Pinpoint the cell where the given text exists, returning its [x, y] midpoint coordinate. 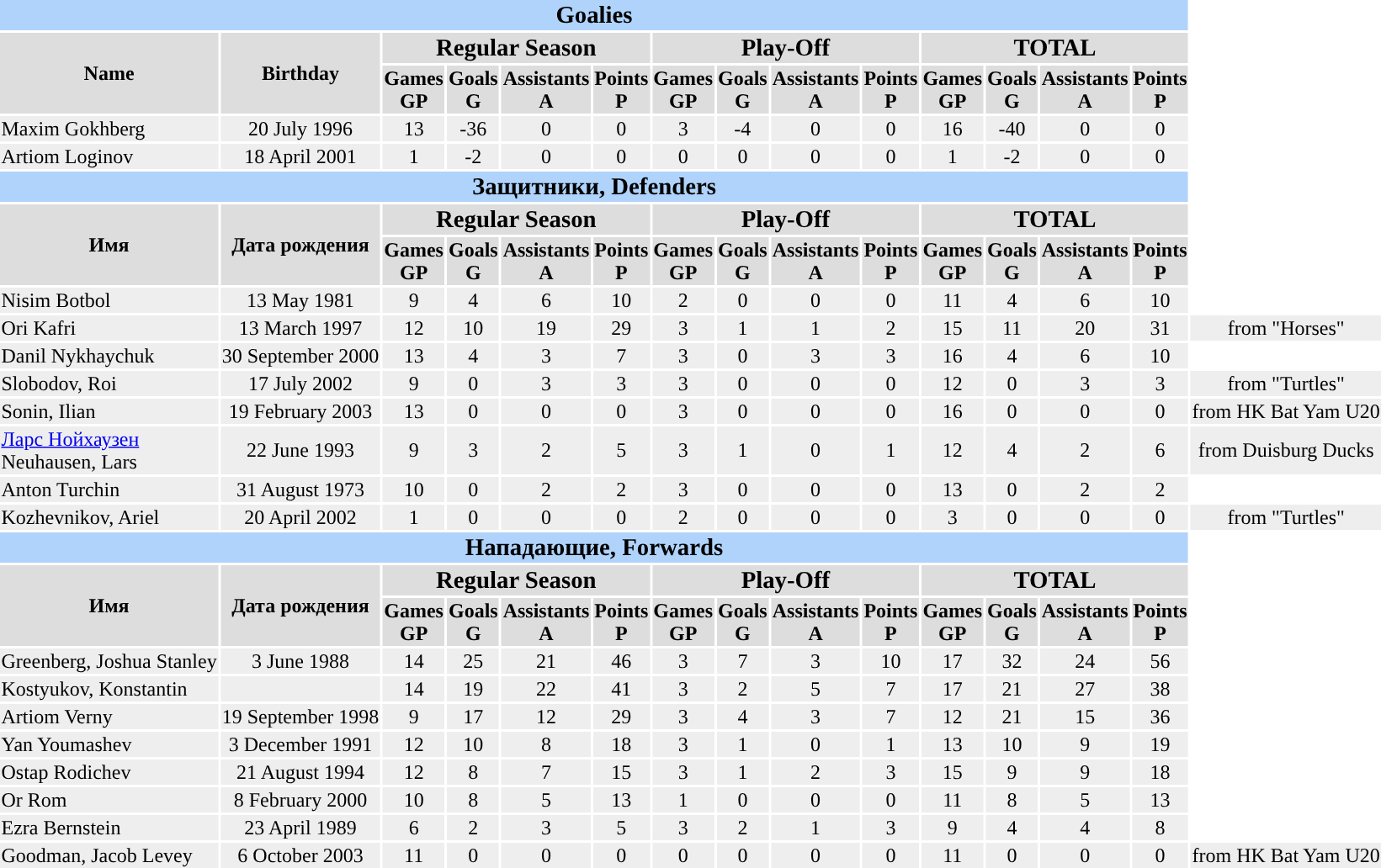
from Duisburg Ducks [1286, 451]
8 February 2000 [300, 800]
Ezra Bernstein [109, 828]
21 August 1994 [300, 772]
32 [1012, 661]
Goalies [594, 15]
Slobodov, Roi [109, 384]
Ostap Rodichev [109, 772]
-40 [1012, 129]
27 [1085, 689]
56 [1160, 661]
from "Horses" [1286, 328]
Yan Youmashev [109, 744]
Нападающие, Forwards [594, 548]
41 [621, 689]
Anton Turchin [109, 490]
Name [109, 73]
31 August 1973 [300, 490]
13 March 1997 [300, 328]
-36 [473, 129]
Защитники, Defenders [594, 187]
18 April 2001 [300, 156]
-4 [743, 129]
Ori Kafri [109, 328]
Maxim Gokhberg [109, 129]
Ларс НойхаузенNeuhausen, Lars [109, 451]
Danil Nykhaychuk [109, 356]
22 [546, 689]
23 April 1989 [300, 828]
30 September 2000 [300, 356]
Artiom Verny [109, 717]
38 [1160, 689]
Kostyukov, Konstantin [109, 689]
19 February 2003 [300, 411]
3 December 1991 [300, 744]
Sonin, Ilian [109, 411]
17 July 2002 [300, 384]
Artiom Loginov [109, 156]
Or Rom [109, 800]
6 October 2003 [300, 855]
Birthday [300, 73]
31 [1160, 328]
Kozhevnikov, Ariel [109, 517]
46 [621, 661]
20 [1085, 328]
36 [1160, 717]
20 July 1996 [300, 129]
22 June 1993 [300, 451]
13 May 1981 [300, 300]
Nisim Botbol [109, 300]
3 June 1988 [300, 661]
20 April 2002 [300, 517]
Goodman, Jacob Levey [109, 855]
Greenberg, Joshua Stanley [109, 661]
24 [1085, 661]
25 [473, 661]
19 September 1998 [300, 717]
